For the text-containing cell, return its midpoint in [X, Y] coordinate format. 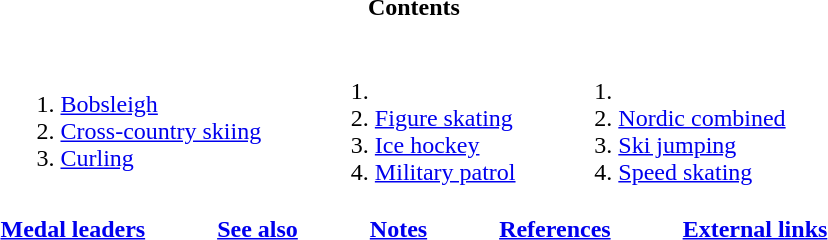
Figure skatingIce hockeyMilitary patrol [433, 118]
